Output the (x, y) coordinate of the center of the cell containing the given text.  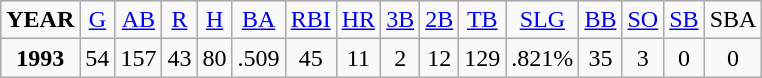
2 (400, 58)
.509 (258, 58)
SLG (542, 20)
2B (440, 20)
SB (684, 20)
129 (482, 58)
80 (214, 58)
AB (138, 20)
35 (600, 58)
3 (643, 58)
3B (400, 20)
G (98, 20)
1993 (40, 58)
BA (258, 20)
43 (180, 58)
HR (358, 20)
54 (98, 58)
R (180, 20)
RBI (310, 20)
12 (440, 58)
SBA (733, 20)
11 (358, 58)
157 (138, 58)
H (214, 20)
YEAR (40, 20)
BB (600, 20)
.821% (542, 58)
TB (482, 20)
45 (310, 58)
SO (643, 20)
